For the text-containing cell, return its midpoint in (x, y) coordinate format. 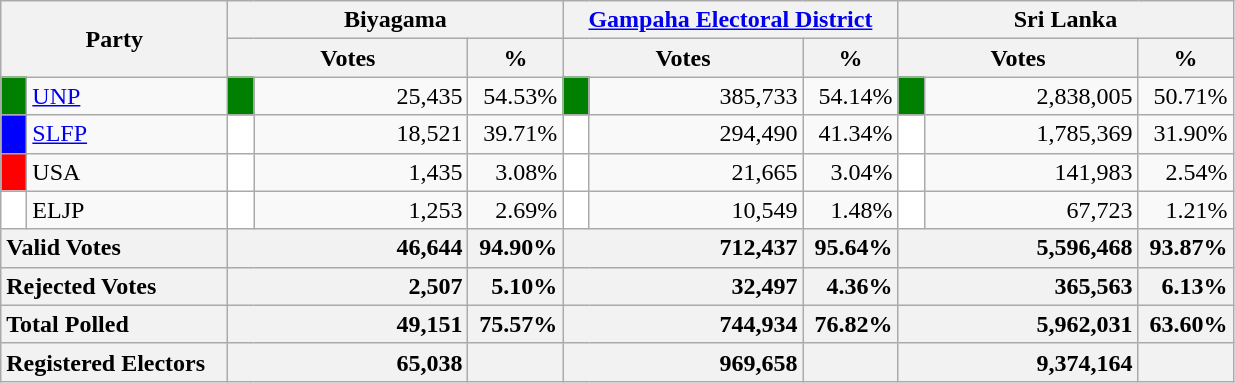
41.34% (850, 134)
Party (114, 39)
93.87% (1186, 248)
969,658 (683, 362)
Biyagama (396, 20)
1,785,369 (1031, 134)
141,983 (1031, 172)
9,374,164 (1018, 362)
50.71% (1186, 96)
1,253 (361, 210)
25,435 (361, 96)
67,723 (1031, 210)
63.60% (1186, 324)
385,733 (696, 96)
294,490 (696, 134)
SLFP (128, 134)
6.13% (1186, 286)
2,838,005 (1031, 96)
94.90% (516, 248)
365,563 (1018, 286)
ELJP (128, 210)
49,151 (348, 324)
46,644 (348, 248)
65,038 (348, 362)
744,934 (683, 324)
54.53% (516, 96)
1.21% (1186, 210)
76.82% (850, 324)
USA (128, 172)
Sri Lanka (1066, 20)
3.04% (850, 172)
Rejected Votes (114, 286)
32,497 (683, 286)
75.57% (516, 324)
5.10% (516, 286)
5,596,468 (1018, 248)
18,521 (361, 134)
Valid Votes (114, 248)
10,549 (696, 210)
Total Polled (114, 324)
1,435 (361, 172)
712,437 (683, 248)
95.64% (850, 248)
54.14% (850, 96)
5,962,031 (1018, 324)
39.71% (516, 134)
4.36% (850, 286)
3.08% (516, 172)
UNP (128, 96)
Gampaha Electoral District (730, 20)
Registered Electors (114, 362)
21,665 (696, 172)
2.69% (516, 210)
1.48% (850, 210)
31.90% (1186, 134)
2.54% (1186, 172)
2,507 (348, 286)
